Find where the given text appears and provide that cell's center as (X, Y) coordinate. 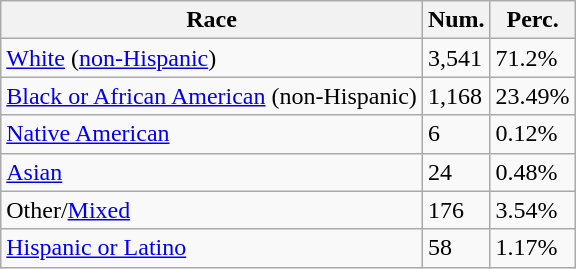
Num. (456, 20)
1.17% (532, 248)
0.12% (532, 134)
Other/Mixed (212, 210)
0.48% (532, 172)
White (non-Hispanic) (212, 58)
24 (456, 172)
Race (212, 20)
Perc. (532, 20)
3,541 (456, 58)
1,168 (456, 96)
176 (456, 210)
3.54% (532, 210)
Black or African American (non-Hispanic) (212, 96)
Hispanic or Latino (212, 248)
58 (456, 248)
6 (456, 134)
23.49% (532, 96)
Asian (212, 172)
Native American (212, 134)
71.2% (532, 58)
